From the cell containing the given text, extract its center point as [x, y] coordinate. 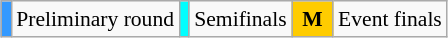
M [312, 19]
Semifinals [240, 19]
Event finals [390, 19]
Preliminary round [95, 19]
